For the text-containing cell, return its midpoint in (x, y) coordinate format. 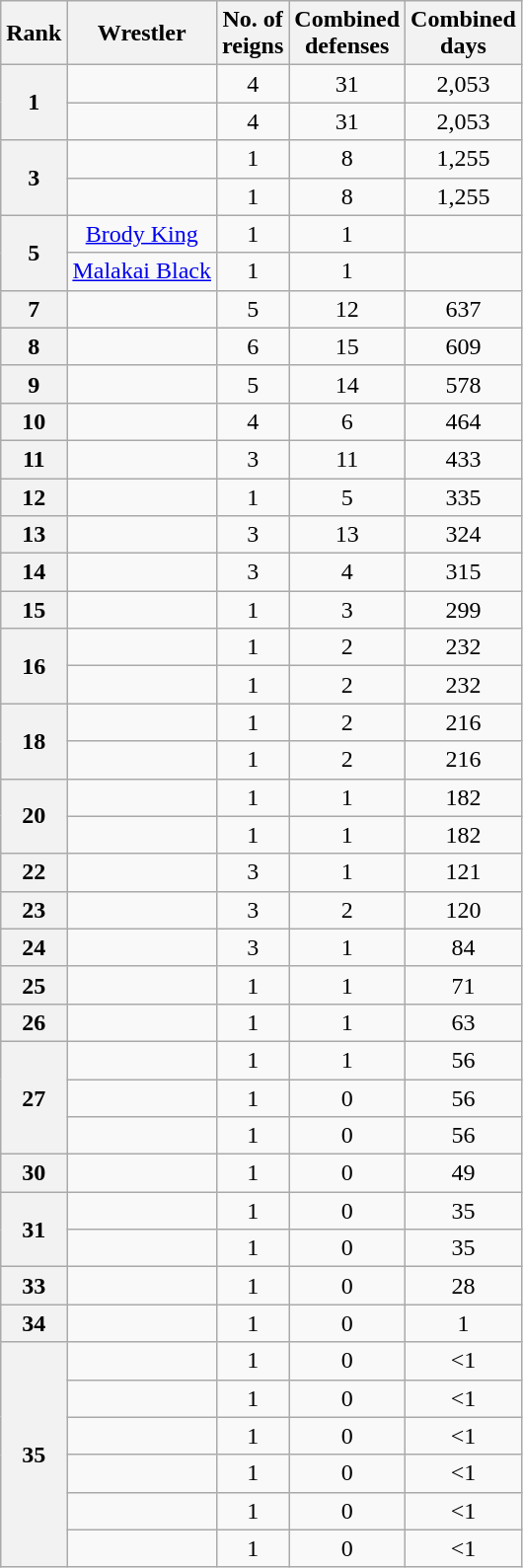
27 (34, 1097)
26 (34, 1022)
464 (464, 421)
609 (464, 346)
Combineddays (464, 34)
299 (464, 610)
Brody King (142, 234)
121 (464, 872)
10 (34, 421)
16 (34, 666)
28 (464, 1286)
335 (464, 496)
Combineddefenses (347, 34)
315 (464, 572)
No. ofreigns (253, 34)
120 (464, 910)
30 (34, 1173)
71 (464, 985)
Wrestler (142, 34)
33 (34, 1286)
Rank (34, 34)
49 (464, 1173)
324 (464, 535)
22 (34, 872)
18 (34, 741)
637 (464, 309)
9 (34, 384)
63 (464, 1022)
433 (464, 459)
578 (464, 384)
84 (464, 947)
34 (34, 1323)
23 (34, 910)
24 (34, 947)
20 (34, 816)
7 (34, 309)
Malakai Black (142, 271)
25 (34, 985)
